Search for the cell housing the specified text and yield its (x, y) center coordinate. 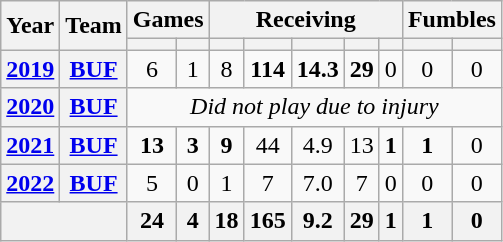
18 (226, 221)
7.0 (318, 183)
5 (152, 183)
44 (268, 145)
2019 (30, 69)
14.3 (318, 69)
2021 (30, 145)
4 (193, 221)
4.9 (318, 145)
114 (268, 69)
Team (94, 26)
Did not play due to injury (314, 107)
Games (168, 20)
Year (30, 26)
3 (193, 145)
8 (226, 69)
Fumbles (452, 20)
2022 (30, 183)
6 (152, 69)
Receiving (306, 20)
2020 (30, 107)
24 (152, 221)
9.2 (318, 221)
165 (268, 221)
9 (226, 145)
